Search for the cell housing the specified text and yield its (x, y) center coordinate. 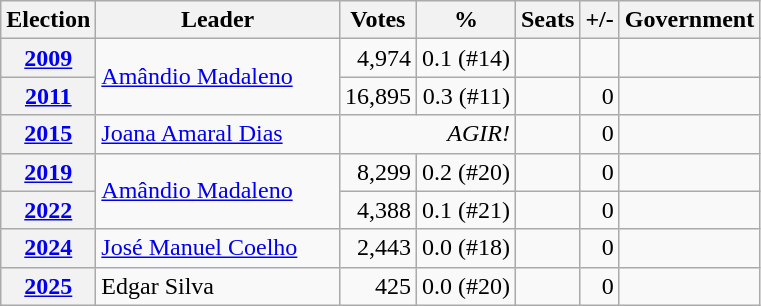
16,895 (378, 96)
2024 (48, 248)
2019 (48, 172)
Seats (547, 20)
425 (378, 286)
+/- (600, 20)
Leader (218, 20)
0.1 (#21) (466, 210)
Election (48, 20)
0.3 (#11) (466, 96)
AGIR! (427, 134)
4,974 (378, 58)
% (466, 20)
0.1 (#14) (466, 58)
0.0 (#18) (466, 248)
2,443 (378, 248)
2025 (48, 286)
0.0 (#20) (466, 286)
0.2 (#20) (466, 172)
Government (689, 20)
Edgar Silva (218, 286)
José Manuel Coelho (218, 248)
2015 (48, 134)
Joana Amaral Dias (218, 134)
Votes (378, 20)
8,299 (378, 172)
2022 (48, 210)
2009 (48, 58)
2011 (48, 96)
4,388 (378, 210)
